Determine the [X, Y] coordinate at the center of the cell enclosing the given text.  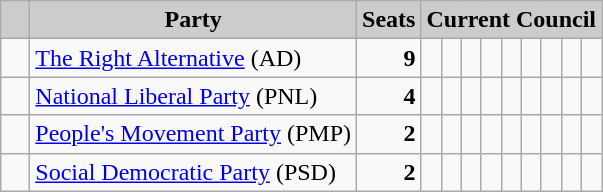
4 [389, 96]
The Right Alternative (AD) [194, 58]
Party [194, 20]
Social Democratic Party (PSD) [194, 172]
9 [389, 58]
National Liberal Party (PNL) [194, 96]
Seats [389, 20]
People's Movement Party (PMP) [194, 134]
Current Council [512, 20]
